Search for the cell housing the specified text and yield its [X, Y] center coordinate. 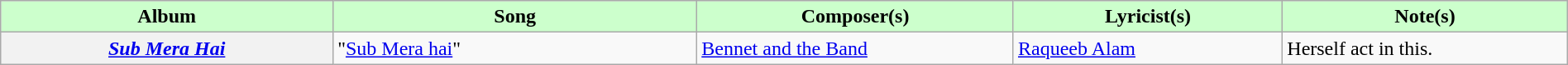
Note(s) [1425, 17]
"Sub Mera hai" [515, 48]
Bennet and the Band [855, 48]
Album [167, 17]
Song [515, 17]
Composer(s) [855, 17]
Herself act in this. [1425, 48]
Sub Mera Hai [167, 48]
Lyricist(s) [1148, 17]
Raqueeb Alam [1148, 48]
